Detect which cell encompasses the target text, then output its (X, Y) center coordinate. 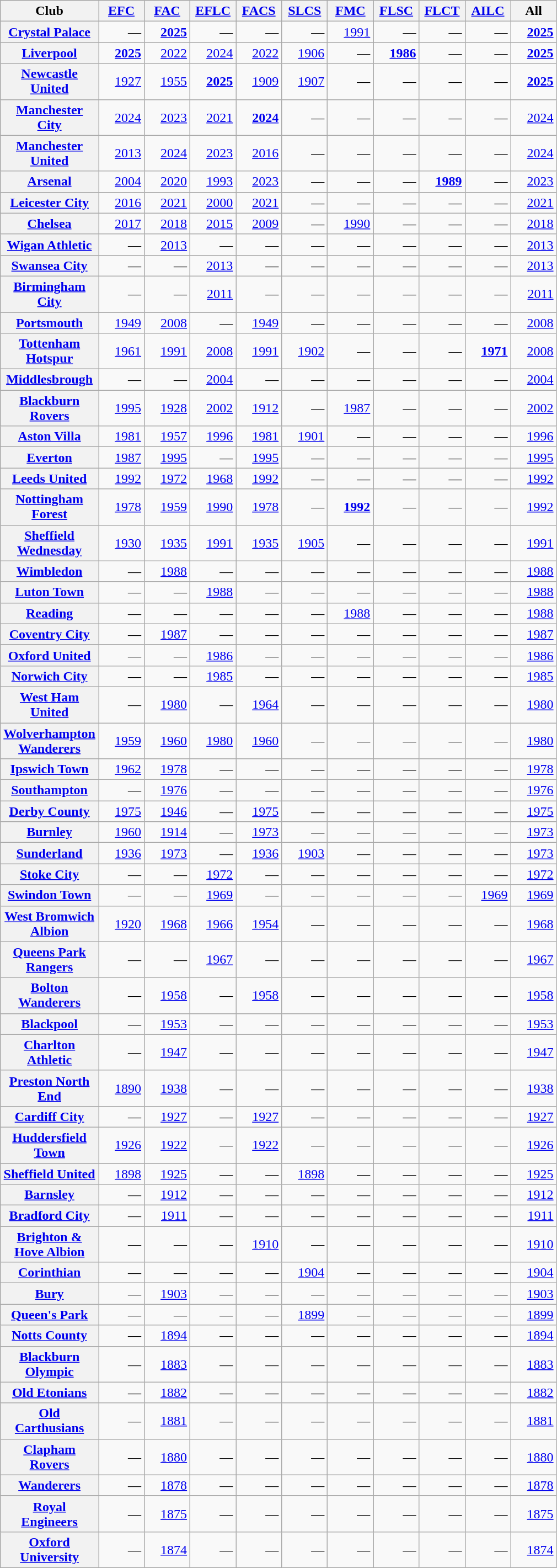
Leicester City (50, 203)
1901 (304, 437)
Coventry City (50, 634)
Queens Park Rangers (50, 959)
Bolton Wanderers (50, 996)
Liverpool (50, 53)
1930 (121, 543)
Newcastle United (50, 82)
Derby County (50, 811)
1962 (121, 769)
Wimbledon (50, 571)
Old Etonians (50, 1392)
Queen's Park (50, 1315)
Brighton & Hove Albion (50, 1244)
Bury (50, 1294)
Cardiff City (50, 1117)
2015 (213, 224)
Club (50, 11)
Huddersfield Town (50, 1145)
Blackpool (50, 1024)
Wigan Athletic (50, 244)
Charlton Athletic (50, 1052)
West Bromwich Albion (50, 924)
1928 (168, 408)
Luton Town (50, 592)
SLCS (304, 11)
Swindon Town (50, 895)
1907 (304, 82)
FACS (259, 11)
Southampton (50, 790)
FMC (351, 11)
Notts County (50, 1336)
FAC (168, 11)
AILC (488, 11)
Reading (50, 613)
All (534, 11)
FLCT (442, 11)
Manchester City (50, 117)
1905 (304, 543)
West Ham United (50, 704)
1954 (259, 924)
Aston Villa (50, 437)
Corinthian (50, 1273)
EFLC (213, 11)
Ipswich Town (50, 769)
Oxford University (50, 1550)
Blackburn Rovers (50, 408)
Tottenham Hotspur (50, 351)
Wanderers (50, 1485)
FLSC (396, 11)
1961 (121, 351)
1993 (213, 182)
Crystal Palace (50, 32)
1989 (442, 182)
Arsenal (50, 182)
Bradford City (50, 1216)
1966 (213, 924)
Clapham Rovers (50, 1457)
Sunderland (50, 853)
Norwich City (50, 676)
1902 (304, 351)
Manchester United (50, 153)
1890 (121, 1088)
Burnley (50, 832)
Preston North End (50, 1088)
Swansea City (50, 265)
Oxford United (50, 655)
1909 (259, 82)
1955 (168, 82)
Old Carthusians (50, 1421)
Nottingham Forest (50, 507)
Leeds United (50, 479)
Middlesbrough (50, 380)
1914 (168, 832)
Stoke City (50, 874)
1906 (304, 53)
2017 (121, 224)
EFC (121, 11)
Chelsea (50, 224)
Everton (50, 458)
Sheffield Wednesday (50, 543)
Wolverhampton Wanderers (50, 741)
1971 (488, 351)
Portsmouth (50, 323)
2020 (168, 182)
Sheffield United (50, 1174)
Royal Engineers (50, 1513)
1957 (168, 437)
2000 (213, 203)
1964 (259, 704)
Blackburn Olympic (50, 1364)
Birmingham City (50, 294)
1946 (168, 811)
2009 (259, 224)
1920 (121, 924)
Barnsley (50, 1195)
